Provide the [X, Y] coordinate of the cell's center where the given text is located.  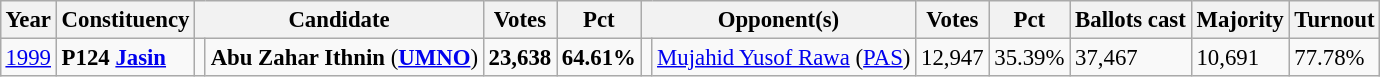
Opponent(s) [778, 20]
Constituency [125, 20]
Majority [1240, 20]
35.39% [1030, 57]
Ballots cast [1130, 20]
12,947 [952, 57]
Candidate [340, 20]
77.78% [1334, 57]
Turnout [1334, 20]
37,467 [1130, 57]
10,691 [1240, 57]
64.61% [600, 57]
Mujahid Yusof Rawa (PAS) [784, 57]
1999 [28, 57]
P124 Jasin [125, 57]
23,638 [520, 57]
Year [28, 20]
Abu Zahar Ithnin (UMNO) [344, 57]
